Pinpoint the cell where the given text exists, returning its [X, Y] midpoint coordinate. 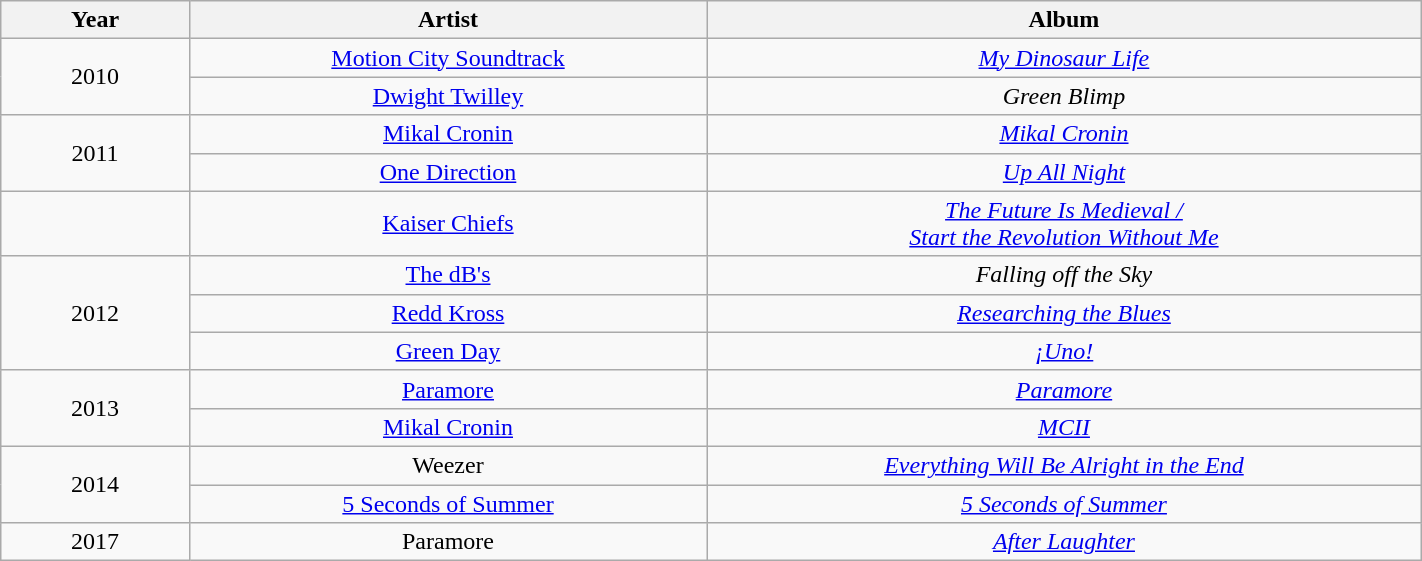
My Dinosaur Life [1064, 58]
MCII [1064, 427]
One Direction [448, 172]
Artist [448, 20]
Green Blimp [1064, 96]
Motion City Soundtrack [448, 58]
2010 [96, 77]
2017 [96, 542]
2013 [96, 408]
Researching the Blues [1064, 313]
2012 [96, 313]
Kaiser Chiefs [448, 224]
Album [1064, 20]
¡Uno! [1064, 351]
The Future Is Medieval /Start the Revolution Without Me [1064, 224]
Weezer [448, 465]
Up All Night [1064, 172]
Everything Will Be Alright in the End [1064, 465]
Green Day [448, 351]
Dwight Twilley [448, 96]
Year [96, 20]
2011 [96, 153]
The dB's [448, 275]
2014 [96, 484]
Redd Kross [448, 313]
After Laughter [1064, 542]
Falling off the Sky [1064, 275]
